Detect which cell encompasses the target text, then output its [X, Y] center coordinate. 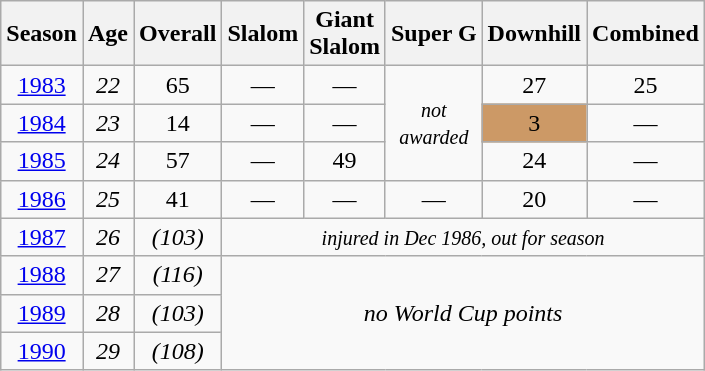
1983 [42, 85]
28 [108, 313]
injured in Dec 1986, out for season [463, 237]
49 [345, 161]
notawarded [434, 123]
65 [178, 85]
1987 [42, 237]
23 [108, 123]
1986 [42, 199]
Combined [646, 34]
29 [108, 351]
26 [108, 237]
1985 [42, 161]
Slalom [263, 34]
(116) [178, 275]
1984 [42, 123]
(108) [178, 351]
Season [42, 34]
1988 [42, 275]
Downhill [534, 34]
20 [534, 199]
Overall [178, 34]
41 [178, 199]
1989 [42, 313]
1990 [42, 351]
Age [108, 34]
3 [534, 123]
14 [178, 123]
GiantSlalom [345, 34]
Super G [434, 34]
no World Cup points [463, 313]
22 [108, 85]
57 [178, 161]
